Identify which cell holds the provided text, then report its [X, Y] central coordinate. 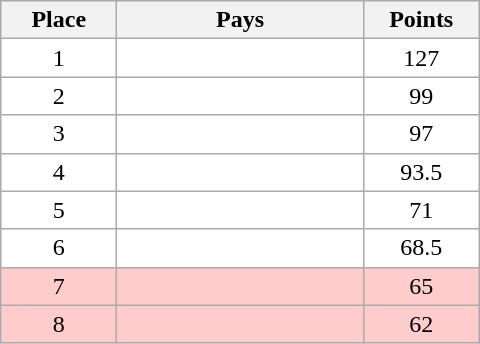
8 [59, 324]
5 [59, 210]
97 [421, 134]
6 [59, 248]
127 [421, 58]
Place [59, 20]
68.5 [421, 248]
99 [421, 96]
2 [59, 96]
62 [421, 324]
4 [59, 172]
93.5 [421, 172]
3 [59, 134]
7 [59, 286]
Points [421, 20]
1 [59, 58]
65 [421, 286]
Pays [240, 20]
71 [421, 210]
